Extract the (x, y) coordinate from the center of the cell holding the provided text.  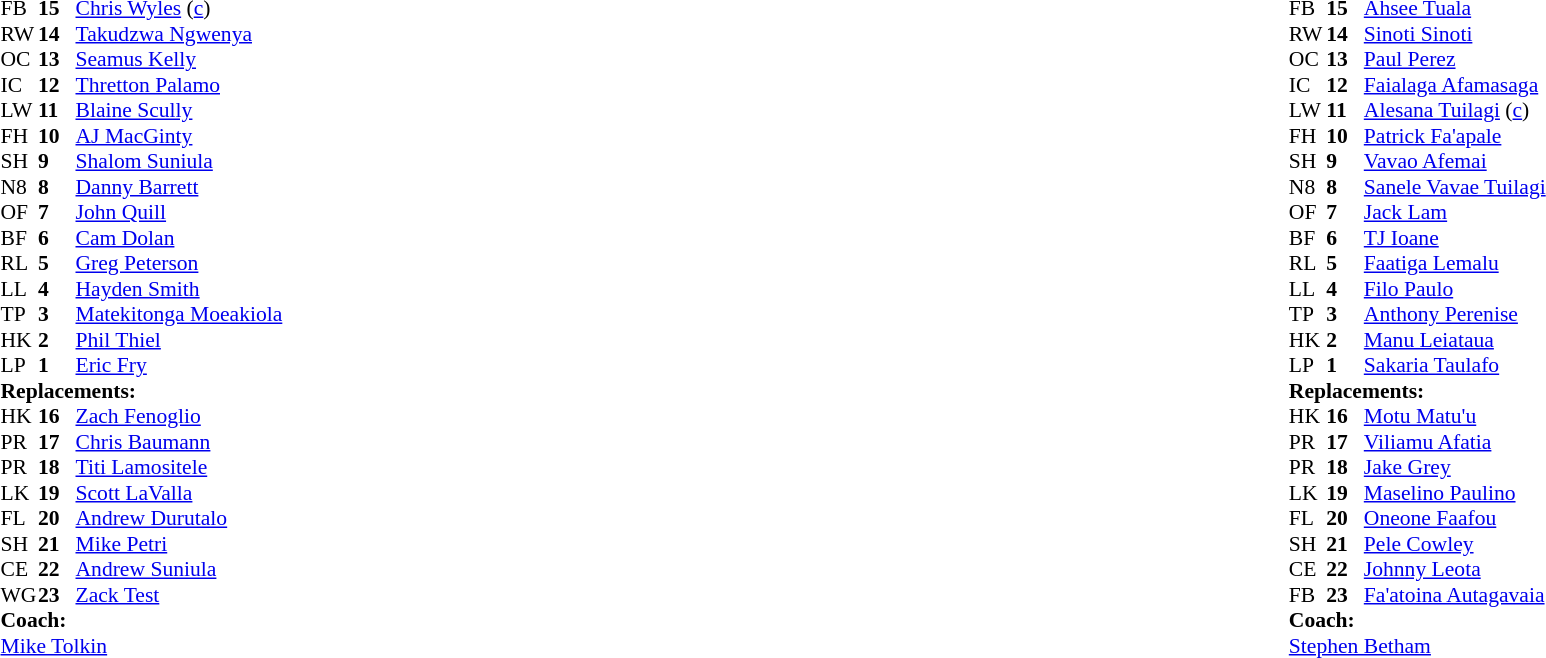
Zach Fenoglio (180, 417)
Anthony Perenise (1455, 315)
Greg Peterson (180, 263)
FB (1308, 595)
Seamus Kelly (180, 59)
Alesana Tuilagi (c) (1455, 111)
Viliamu Afatia (1455, 442)
Hayden Smith (180, 289)
Andrew Suniula (180, 569)
Vavao Afemai (1455, 161)
Motu Matu'u (1455, 417)
Oneone Faafou (1455, 519)
Matekitonga Moeakiola (180, 315)
Faialaga Afamasaga (1455, 85)
Sinoti Sinoti (1455, 34)
TJ Ioane (1455, 238)
Paul Perez (1455, 59)
Patrick Fa'apale (1455, 136)
Scott LaValla (180, 493)
Phil Thiel (180, 340)
Jack Lam (1455, 213)
Sanele Vavae Tuilagi (1455, 187)
Fa'atoina Autagavaia (1455, 595)
Filo Paulo (1455, 289)
Zack Test (180, 595)
Manu Leiataua (1455, 340)
WG (19, 595)
Faatiga Lemalu (1455, 263)
Danny Barrett (180, 187)
Andrew Durutalo (180, 519)
Eric Fry (180, 365)
Pele Cowley (1455, 544)
Maselino Paulino (1455, 493)
John Quill (180, 213)
Shalom Suniula (180, 161)
Johnny Leota (1455, 569)
Thretton Palamo (180, 85)
Cam Dolan (180, 238)
Titi Lamositele (180, 467)
AJ MacGinty (180, 136)
Jake Grey (1455, 467)
Chris Baumann (180, 442)
Sakaria Taulafo (1455, 365)
Blaine Scully (180, 111)
Mike Petri (180, 544)
Takudzwa Ngwenya (180, 34)
